From the cell containing the given text, extract its center point as (X, Y) coordinate. 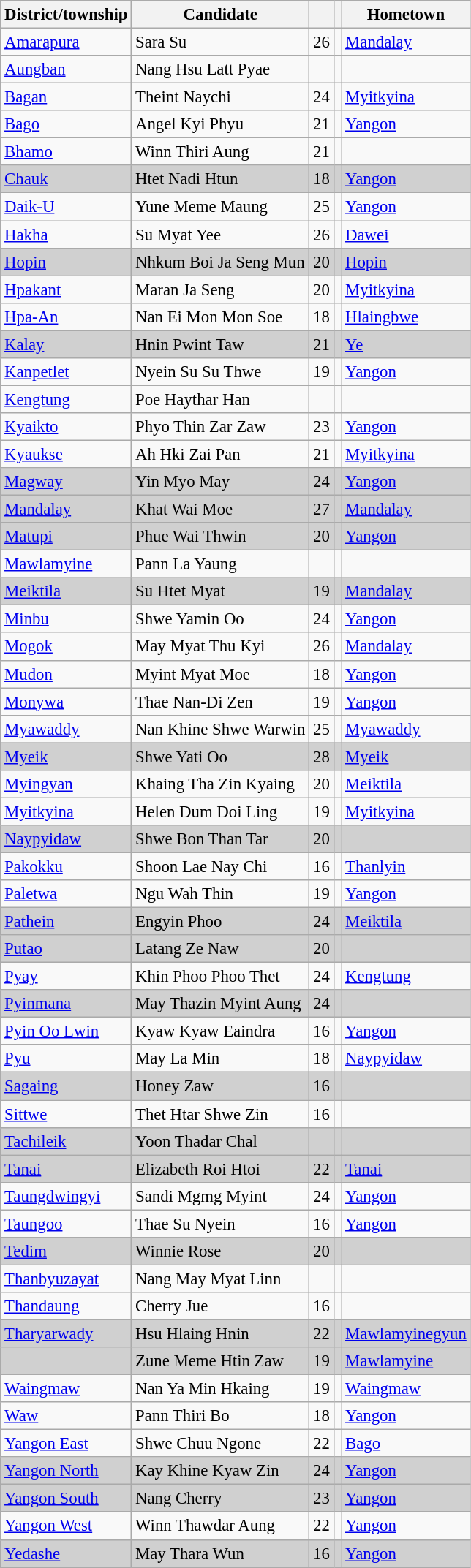
Amarapura (66, 42)
Winn Thawdar Aung (221, 1526)
Hnin Pwint Taw (221, 344)
Yin Myo May (221, 482)
Kyaw Kyaw Eaindra (221, 1031)
Nan Ei Mon Mon Soe (221, 317)
Dawei (406, 235)
Cherry Jue (221, 1306)
Elizabeth Roi Htoi (221, 1169)
Shwe Yati Oo (221, 757)
Taungdwingyi (66, 1196)
Yangon North (66, 1471)
Yedashe (66, 1553)
Candidate (221, 15)
Sara Su (221, 42)
Khin Phoo Phoo Thet (221, 977)
Nang Hsu Latt Pyae (221, 69)
Shwe Chuu Ngone (221, 1444)
District/township (66, 15)
Nyein Su Su Thwe (221, 372)
Mudon (66, 674)
Magway (66, 482)
Hpa-An (66, 317)
Yune Meme Maung (221, 207)
Maran Ja Seng (221, 289)
Honey Zaw (221, 1086)
Pyinmana (66, 1004)
Pathein (66, 922)
Aungban (66, 69)
Pann Thiri Bo (221, 1416)
Mawlamyinegyun (406, 1333)
Tachileik (66, 1141)
Pyu (66, 1059)
Sandi Mgmg Myint (221, 1196)
Shoon Lae Nay Chi (221, 866)
Hlaingbwe (406, 317)
Putao (66, 949)
Myingyan (66, 784)
Phue Wai Thwin (221, 537)
Waw (66, 1416)
Shwe Yamin Oo (221, 619)
Kyaukse (66, 454)
Su Htet Myat (221, 591)
Phyo Thin Zar Zaw (221, 427)
Htet Nadi Htun (221, 179)
Hakha (66, 235)
Mogok (66, 647)
Helen Dum Doi Ling (221, 811)
Myint Myat Moe (221, 674)
Daik-U (66, 207)
Hometown (406, 15)
Su Myat Yee (221, 235)
Pann La Yaung (221, 564)
Ye (406, 344)
Sagaing (66, 1086)
27 (322, 510)
Bhamo (66, 152)
Sittwe (66, 1114)
Nang Cherry (221, 1499)
May Myat Thu Kyi (221, 647)
Tedim (66, 1251)
May La Min (221, 1059)
Thet Htar Shwe Zin (221, 1114)
Theint Naychi (221, 97)
Yangon East (66, 1444)
Khat Wai Moe (221, 510)
Shwe Bon Than Tar (221, 839)
Hpakant (66, 289)
Yoon Thadar Chal (221, 1141)
Pakokku (66, 866)
Tharyarwady (66, 1333)
Ngu Wah Thin (221, 894)
Thae Su Nyein (221, 1224)
May Thazin Myint Aung (221, 1004)
Yangon West (66, 1526)
Monywa (66, 702)
Nhkum Boi Ja Seng Mun (221, 262)
Nang May Myat Linn (221, 1279)
Latang Ze Naw (221, 949)
Paletwa (66, 894)
Angel Kyi Phyu (221, 124)
Zune Meme Htin Zaw (221, 1361)
Kalay (66, 344)
Kanpetlet (66, 372)
28 (322, 757)
Pyin Oo Lwin (66, 1031)
Bagan (66, 97)
Thanbyuzayat (66, 1279)
Thae Nan-Di Zen (221, 702)
Chauk (66, 179)
Kay Khine Kyaw Zin (221, 1471)
Hsu Hlaing Hnin (221, 1333)
Khaing Tha Zin Kyaing (221, 784)
Engyin Phoo (221, 922)
Nan Ya Min Hkaing (221, 1389)
Yangon South (66, 1499)
Taungoo (66, 1224)
May Thara Wun (221, 1553)
Winn Thiri Aung (221, 152)
Winnie Rose (221, 1251)
Thanlyin (406, 866)
Matupi (66, 537)
Poe Haythar Han (221, 399)
Nan Khine Shwe Warwin (221, 729)
Kyaikto (66, 427)
Ah Hki Zai Pan (221, 454)
Thandaung (66, 1306)
Minbu (66, 619)
Pyay (66, 977)
